Scan for the cell matching the given text and deliver its (X, Y) coordinate at center. 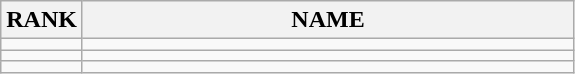
NAME (328, 20)
RANK (42, 20)
